From the cell containing the given text, extract its center point as [x, y] coordinate. 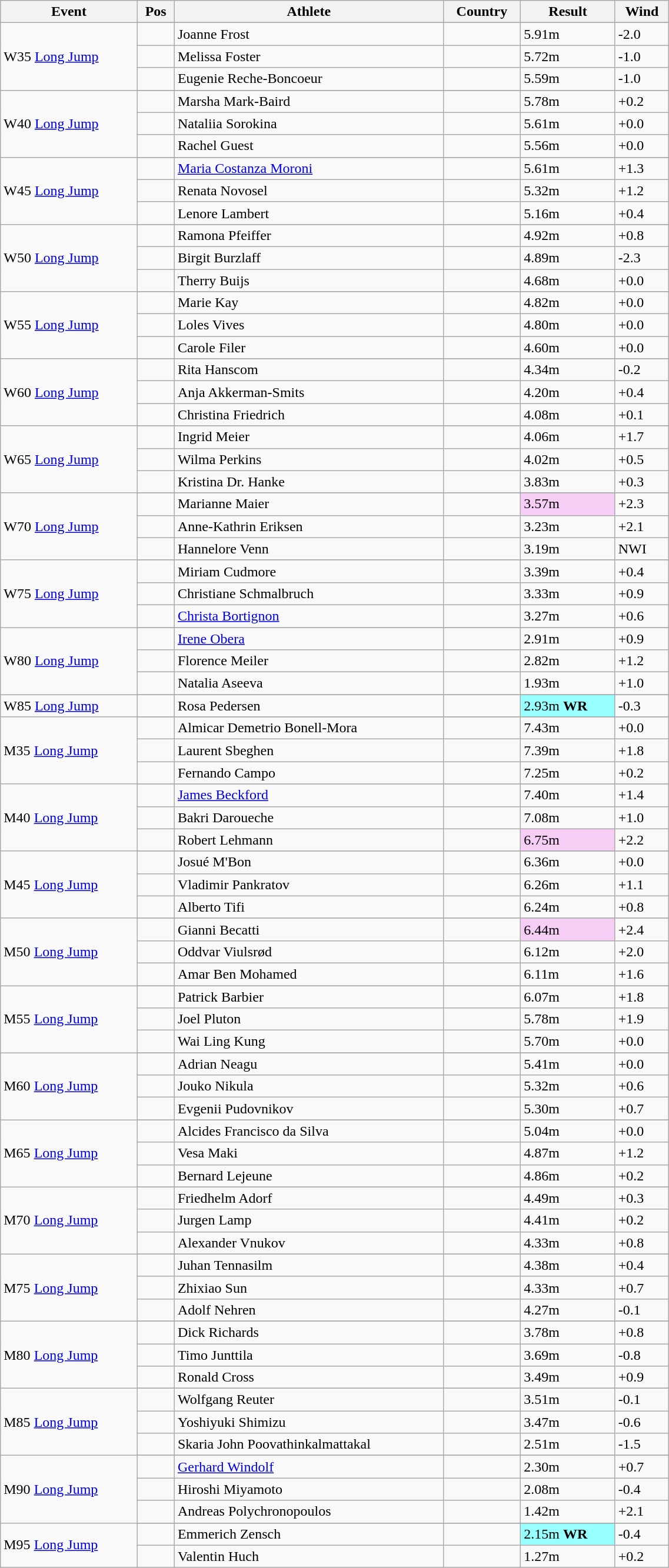
Skaria John Poovathinkalmattakal [308, 1444]
6.44m [568, 929]
5.91m [568, 34]
+1.6 [642, 974]
Rita Hanscom [308, 370]
Hannelore Venn [308, 549]
M80 Long Jump [69, 1355]
6.11m [568, 974]
4.34m [568, 370]
4.68m [568, 281]
W60 Long Jump [69, 392]
Timo Junttila [308, 1355]
3.39m [568, 571]
W75 Long Jump [69, 593]
+2.2 [642, 840]
4.80m [568, 325]
4.60m [568, 348]
+1.9 [642, 1019]
W85 Long Jump [69, 706]
Marianne Maier [308, 504]
7.39m [568, 750]
M75 Long Jump [69, 1287]
Rachel Guest [308, 146]
4.87m [568, 1153]
5.04m [568, 1131]
4.41m [568, 1220]
3.27m [568, 616]
2.30m [568, 1467]
Josué M'Bon [308, 862]
4.38m [568, 1265]
+2.0 [642, 952]
Loles Vives [308, 325]
Eugenie Reche-Boncoeur [308, 79]
7.43m [568, 728]
Ingrid Meier [308, 437]
M45 Long Jump [69, 885]
6.75m [568, 840]
Fernando Campo [308, 773]
5.72m [568, 56]
4.27m [568, 1310]
3.33m [568, 593]
1.42m [568, 1512]
-0.8 [642, 1355]
Friedhelm Adorf [308, 1198]
Natalia Aseeva [308, 683]
W35 Long Jump [69, 56]
Andreas Polychronopoulos [308, 1512]
3.49m [568, 1377]
-0.2 [642, 370]
4.82m [568, 303]
5.30m [568, 1109]
Wilma Perkins [308, 459]
Pos [155, 12]
NWI [642, 549]
Christiane Schmalbruch [308, 593]
7.08m [568, 818]
5.41m [568, 1064]
M95 Long Jump [69, 1545]
Event [69, 12]
Robert Lehmann [308, 840]
Anja Akkerman-Smits [308, 392]
Athlete [308, 12]
Joanne Frost [308, 34]
5.70m [568, 1042]
3.78m [568, 1332]
Bernard Lejeune [308, 1176]
Patrick Barbier [308, 997]
2.91m [568, 638]
Joel Pluton [308, 1019]
7.25m [568, 773]
Amar Ben Mohamed [308, 974]
W70 Long Jump [69, 526]
+2.3 [642, 504]
Lenore Lambert [308, 213]
+2.4 [642, 929]
1.93m [568, 683]
6.36m [568, 862]
Therry Buijs [308, 281]
Anne-Kathrin Eriksen [308, 526]
Wind [642, 12]
4.49m [568, 1198]
M40 Long Jump [69, 818]
Result [568, 12]
Zhixiao Sun [308, 1287]
M50 Long Jump [69, 952]
M70 Long Jump [69, 1220]
Almicar Demetrio Bonell-Mora [308, 728]
5.16m [568, 213]
Adrian Neagu [308, 1064]
4.02m [568, 459]
6.24m [568, 907]
2.82m [568, 661]
Kristina Dr. Hanke [308, 482]
Bakri Daroueche [308, 818]
Hiroshi Miyamoto [308, 1489]
Wolfgang Reuter [308, 1400]
Florence Meiler [308, 661]
M35 Long Jump [69, 750]
M55 Long Jump [69, 1019]
Valentin Huch [308, 1556]
Marie Kay [308, 303]
M90 Long Jump [69, 1489]
W45 Long Jump [69, 191]
4.89m [568, 258]
Gerhard Windolf [308, 1467]
Laurent Sbeghen [308, 750]
James Beckford [308, 795]
Vesa Maki [308, 1153]
Alcides Francisco da Silva [308, 1131]
Renata Novosel [308, 191]
Maria Costanza Moroni [308, 168]
+1.1 [642, 885]
Christina Friedrich [308, 415]
-2.0 [642, 34]
3.83m [568, 482]
3.57m [568, 504]
W50 Long Jump [69, 258]
3.47m [568, 1422]
-0.6 [642, 1422]
4.06m [568, 437]
+1.7 [642, 437]
Christa Bortignon [308, 616]
Juhan Tennasilm [308, 1265]
Melissa Foster [308, 56]
Marsha Mark-Baird [308, 101]
Emmerich Zensch [308, 1534]
Evgenii Pudovnikov [308, 1109]
Jouko Nikula [308, 1086]
Irene Obera [308, 638]
3.69m [568, 1355]
5.59m [568, 79]
5.56m [568, 146]
W80 Long Jump [69, 660]
W65 Long Jump [69, 459]
M60 Long Jump [69, 1086]
+1.4 [642, 795]
4.86m [568, 1176]
-1.5 [642, 1444]
Ramona Pfeiffer [308, 235]
W40 Long Jump [69, 124]
Country [482, 12]
Dick Richards [308, 1332]
Rosa Pedersen [308, 706]
Alberto Tifi [308, 907]
-0.3 [642, 706]
4.92m [568, 235]
2.51m [568, 1444]
Adolf Nehren [308, 1310]
Vladimir Pankratov [308, 885]
+0.5 [642, 459]
-2.3 [642, 258]
7.40m [568, 795]
3.23m [568, 526]
+1.3 [642, 168]
M65 Long Jump [69, 1153]
Gianni Becatti [308, 929]
Wai Ling Kung [308, 1042]
Miriam Cudmore [308, 571]
2.15m WR [568, 1534]
+0.1 [642, 415]
Ronald Cross [308, 1377]
Jurgen Lamp [308, 1220]
Oddvar Viulsrød [308, 952]
3.51m [568, 1400]
Alexander Vnukov [308, 1243]
6.12m [568, 952]
6.07m [568, 997]
4.20m [568, 392]
2.93m WR [568, 706]
6.26m [568, 885]
4.08m [568, 415]
3.19m [568, 549]
M85 Long Jump [69, 1422]
1.27m [568, 1556]
Nataliia Sorokina [308, 124]
Yoshiyuki Shimizu [308, 1422]
Birgit Burzlaff [308, 258]
W55 Long Jump [69, 325]
Carole Filer [308, 348]
2.08m [568, 1489]
